Locate the cell with the specified text and output its (x, y) center coordinate. 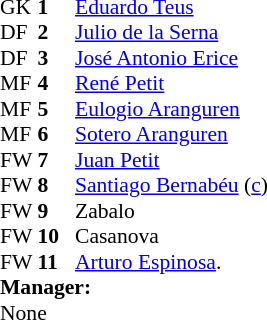
6 (56, 135)
9 (56, 211)
7 (56, 160)
8 (56, 185)
11 (56, 262)
3 (56, 58)
5 (56, 109)
4 (56, 83)
2 (56, 33)
10 (56, 237)
